Capture the cell that displays the provided text and extract its (x, y) central coordinate. 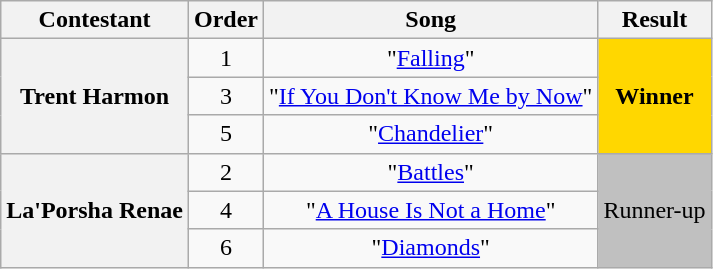
3 (226, 96)
Trent Harmon (95, 96)
Song (431, 20)
"Diamonds" (431, 248)
6 (226, 248)
"A House Is Not a Home" (431, 210)
1 (226, 58)
"Falling" (431, 58)
5 (226, 134)
Order (226, 20)
La'Porsha Renae (95, 210)
"Chandelier" (431, 134)
4 (226, 210)
Contestant (95, 20)
Winner (654, 96)
2 (226, 172)
"If You Don't Know Me by Now" (431, 96)
Runner-up (654, 210)
"Battles" (431, 172)
Result (654, 20)
